Locate the cell with the specified text and output its (x, y) center coordinate. 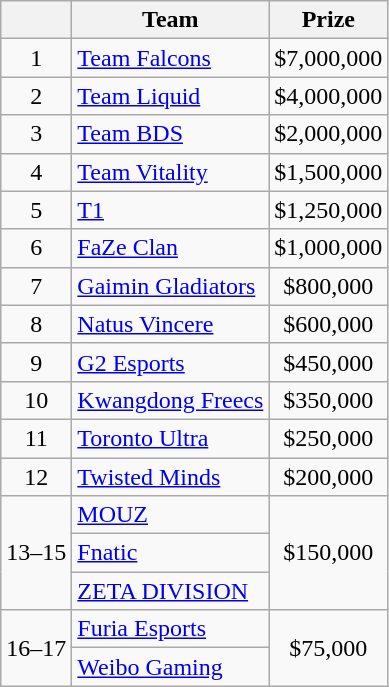
2 (36, 96)
Team Vitality (170, 172)
$1,500,000 (328, 172)
Team Falcons (170, 58)
$450,000 (328, 362)
Prize (328, 20)
$250,000 (328, 438)
G2 Esports (170, 362)
8 (36, 324)
MOUZ (170, 515)
13–15 (36, 553)
4 (36, 172)
$1,000,000 (328, 248)
12 (36, 477)
$800,000 (328, 286)
$75,000 (328, 648)
Twisted Minds (170, 477)
$7,000,000 (328, 58)
T1 (170, 210)
6 (36, 248)
11 (36, 438)
$2,000,000 (328, 134)
Fnatic (170, 553)
Gaimin Gladiators (170, 286)
ZETA DIVISION (170, 591)
FaZe Clan (170, 248)
Team (170, 20)
Natus Vincere (170, 324)
Kwangdong Freecs (170, 400)
1 (36, 58)
3 (36, 134)
9 (36, 362)
$200,000 (328, 477)
Team BDS (170, 134)
$150,000 (328, 553)
$4,000,000 (328, 96)
16–17 (36, 648)
10 (36, 400)
Furia Esports (170, 629)
Team Liquid (170, 96)
Toronto Ultra (170, 438)
7 (36, 286)
$600,000 (328, 324)
$1,250,000 (328, 210)
Weibo Gaming (170, 667)
5 (36, 210)
$350,000 (328, 400)
